Determine the (x, y) coordinate at the center of the cell enclosing the given text.  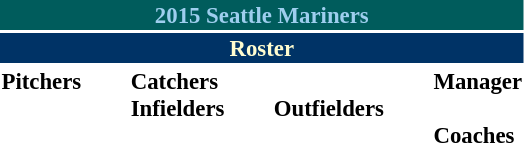
Roster (262, 48)
2015 Seattle Mariners (262, 15)
